Return the [x, y] coordinate for the center point of the cell that contains the specified text.  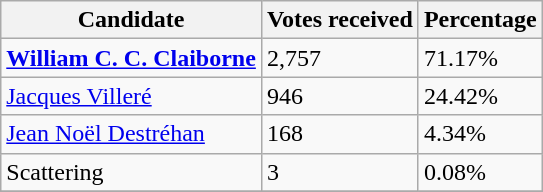
71.17% [480, 58]
0.08% [480, 172]
William C. C. Claiborne [132, 58]
168 [340, 134]
24.42% [480, 96]
Scattering [132, 172]
4.34% [480, 134]
Candidate [132, 20]
Votes received [340, 20]
Jean Noël Destréhan [132, 134]
3 [340, 172]
946 [340, 96]
Percentage [480, 20]
Jacques Villeré [132, 96]
2,757 [340, 58]
